For the text-containing cell, return its midpoint in [x, y] coordinate format. 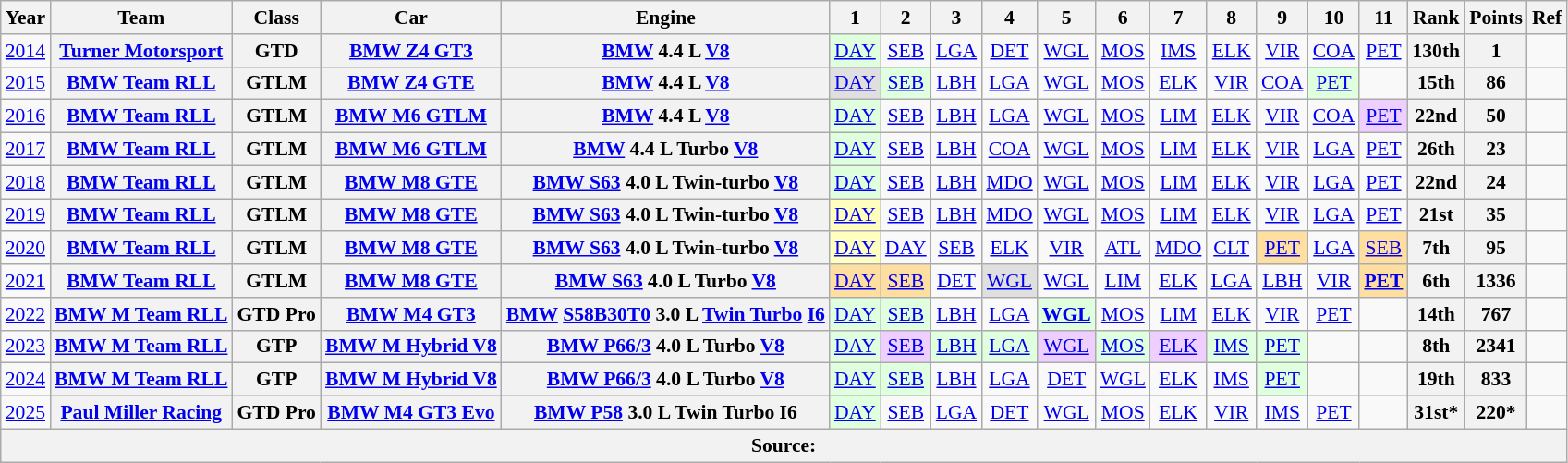
Ref [1547, 18]
Source: [784, 445]
BMW 4.4 L Turbo V8 [665, 150]
26th [1436, 150]
2021 [26, 281]
24 [1496, 182]
2023 [26, 347]
23 [1496, 150]
8th [1436, 347]
Team [140, 18]
Rank [1436, 18]
4 [1009, 18]
CLT [1231, 249]
Class [275, 18]
11 [1383, 18]
BMW Z4 GT3 [411, 51]
2019 [26, 215]
2341 [1496, 347]
95 [1496, 249]
2018 [26, 182]
2022 [26, 314]
ATL [1124, 249]
Engine [665, 18]
2017 [26, 150]
2020 [26, 249]
BMW P58 3.0 L Twin Turbo I6 [665, 413]
130th [1436, 51]
9 [1282, 18]
BMW M4 GT3 [411, 314]
767 [1496, 314]
Car [411, 18]
2015 [26, 83]
1336 [1496, 281]
15th [1436, 83]
6th [1436, 281]
Points [1496, 18]
7 [1179, 18]
5 [1066, 18]
21st [1436, 215]
35 [1496, 215]
2 [906, 18]
8 [1231, 18]
19th [1436, 380]
3 [956, 18]
10 [1334, 18]
Turner Motorsport [140, 51]
220* [1496, 413]
Paul Miller Racing [140, 413]
BMW M4 GT3 Evo [411, 413]
50 [1496, 116]
7th [1436, 249]
833 [1496, 380]
6 [1124, 18]
Year [26, 18]
14th [1436, 314]
2014 [26, 51]
86 [1496, 83]
BMW S63 4.0 L Turbo V8 [665, 281]
BMW S58B30T0 3.0 L Twin Turbo I6 [665, 314]
BMW Z4 GTE [411, 83]
2024 [26, 380]
31st* [1436, 413]
GTD [275, 51]
2025 [26, 413]
2016 [26, 116]
